Output the [X, Y] coordinate of the center of the cell containing the given text.  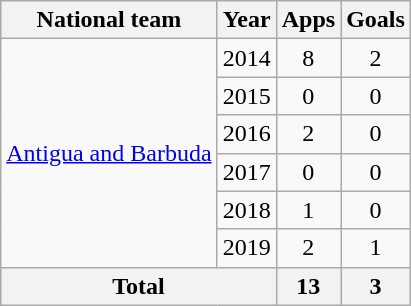
8 [308, 58]
2015 [246, 96]
2014 [246, 58]
2019 [246, 248]
13 [308, 286]
2018 [246, 210]
Apps [308, 20]
Antigua and Barbuda [109, 153]
Total [138, 286]
Goals [376, 20]
2016 [246, 134]
National team [109, 20]
2017 [246, 172]
Year [246, 20]
3 [376, 286]
